Search for the cell housing the specified text and yield its (x, y) center coordinate. 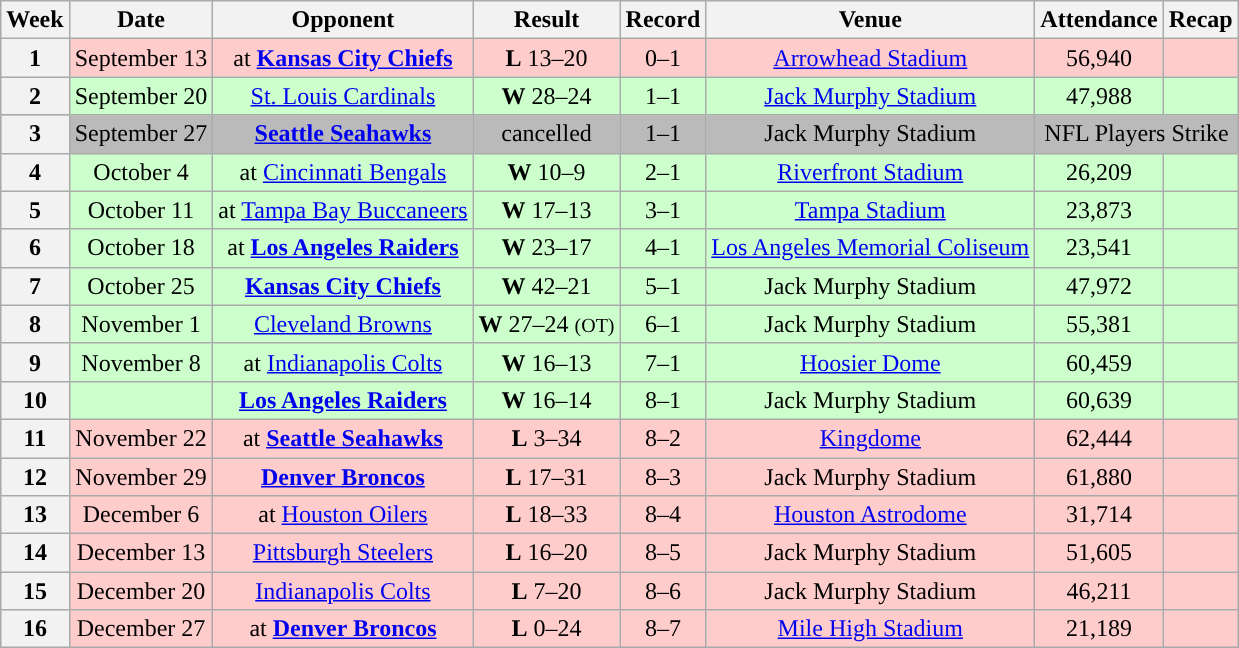
September 13 (141, 58)
9 (35, 362)
8–4 (663, 515)
Recap (1200, 20)
Indianapolis Colts (343, 591)
Date (141, 20)
Tampa Stadium (870, 210)
2 (35, 96)
8–1 (663, 400)
November 8 (141, 362)
cancelled (546, 134)
Record (663, 20)
Kansas City Chiefs (343, 286)
November 1 (141, 324)
W 17–13 (546, 210)
14 (35, 553)
W 23–17 (546, 248)
47,972 (1099, 286)
October 18 (141, 248)
0–1 (663, 58)
at Denver Broncos (343, 629)
Kingdome (870, 438)
2–1 (663, 172)
at Houston Oilers (343, 515)
3–1 (663, 210)
October 11 (141, 210)
October 4 (141, 172)
W 10–9 (546, 172)
Cleveland Browns (343, 324)
L 13–20 (546, 58)
5–1 (663, 286)
September 20 (141, 96)
December 20 (141, 591)
Venue (870, 20)
L 3–34 (546, 438)
at Los Angeles Raiders (343, 248)
16 (35, 629)
13 (35, 515)
L 18–33 (546, 515)
W 27–24 (OT) (546, 324)
Riverfront Stadium (870, 172)
Arrowhead Stadium (870, 58)
21,189 (1099, 629)
6 (35, 248)
7–1 (663, 362)
8–6 (663, 591)
11 (35, 438)
8–7 (663, 629)
7 (35, 286)
at Kansas City Chiefs (343, 58)
46,211 (1099, 591)
4 (35, 172)
L 0–24 (546, 629)
L 16–20 (546, 553)
September 27 (141, 134)
W 42–21 (546, 286)
W 16–13 (546, 362)
at Seattle Seahawks (343, 438)
Pittsburgh Steelers (343, 553)
November 22 (141, 438)
W 28–24 (546, 96)
31,714 (1099, 515)
Opponent (343, 20)
NFL Players Strike (1136, 134)
6–1 (663, 324)
at Tampa Bay Buccaneers (343, 210)
47,988 (1099, 96)
23,873 (1099, 210)
4–1 (663, 248)
November 29 (141, 477)
Los Angeles Raiders (343, 400)
October 25 (141, 286)
Seattle Seahawks (343, 134)
12 (35, 477)
51,605 (1099, 553)
Result (546, 20)
1 (35, 58)
December 6 (141, 515)
W 16–14 (546, 400)
61,880 (1099, 477)
10 (35, 400)
8–3 (663, 477)
60,459 (1099, 362)
St. Louis Cardinals (343, 96)
23,541 (1099, 248)
15 (35, 591)
Los Angeles Memorial Coliseum (870, 248)
8–5 (663, 553)
3 (35, 134)
at Indianapolis Colts (343, 362)
Mile High Stadium (870, 629)
Houston Astrodome (870, 515)
Hoosier Dome (870, 362)
26,209 (1099, 172)
December 13 (141, 553)
62,444 (1099, 438)
Attendance (1099, 20)
L 7–20 (546, 591)
L 17–31 (546, 477)
8–2 (663, 438)
5 (35, 210)
55,381 (1099, 324)
December 27 (141, 629)
8 (35, 324)
60,639 (1099, 400)
at Cincinnati Bengals (343, 172)
56,940 (1099, 58)
Denver Broncos (343, 477)
Week (35, 20)
